Provide the (x, y) coordinate of the cell's center where the given text is located.  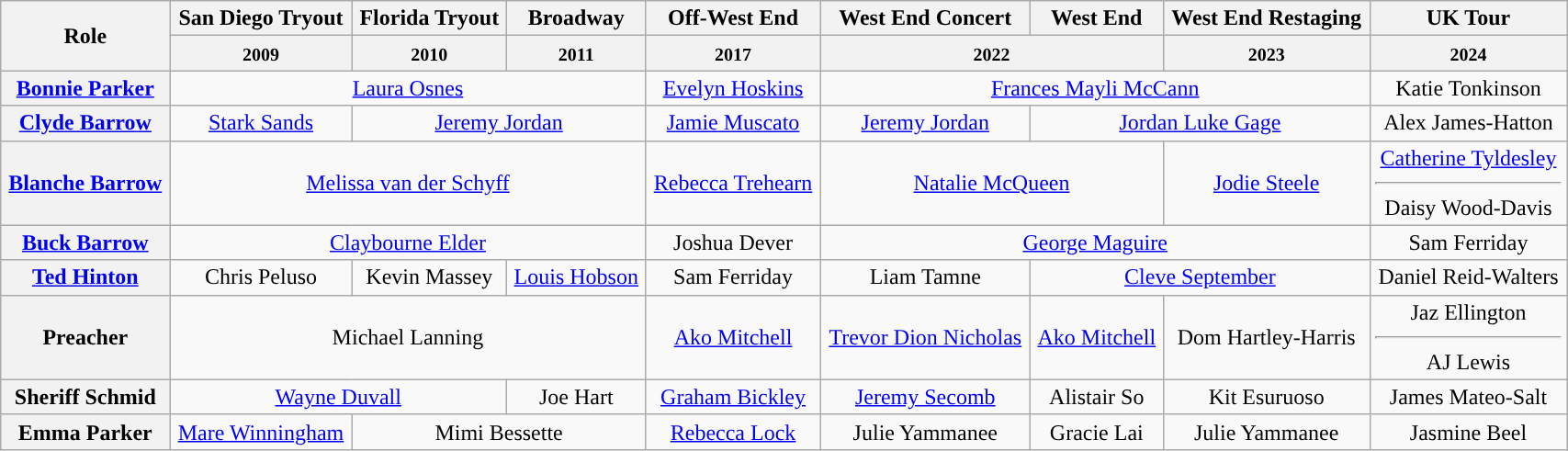
Jordan Luke Gage (1201, 123)
Jasmine Beel (1468, 432)
Preacher (85, 337)
Melissa van der Schyff (408, 183)
Joe Hart (577, 397)
Catherine Tyldesley Daisy Wood-Davis (1468, 183)
West End (1097, 18)
Off-West End (733, 18)
Blanche Barrow (85, 183)
Joshua Dever (733, 242)
Trevor Dion Nicholas (925, 337)
Natalie McQueen (992, 183)
2024 (1468, 53)
Frances Mayli McCann (1095, 88)
Ted Hinton (85, 277)
Stark Sands (261, 123)
Kevin Massey (429, 277)
Kit Esuruoso (1266, 397)
Rebecca Trehearn (733, 183)
George Maguire (1095, 242)
Rebecca Lock (733, 432)
Cleve September (1201, 277)
2017 (733, 53)
Michael Lanning (408, 337)
Buck Barrow (85, 242)
Bonnie Parker (85, 88)
West End Restaging (1266, 18)
Mimi Bessette (499, 432)
2022 (992, 53)
Katie Tonkinson (1468, 88)
Laura Osnes (408, 88)
San Diego Tryout (261, 18)
Liam Tamne (925, 277)
Clyde Barrow (85, 123)
James Mateo-Salt (1468, 397)
Emma Parker (85, 432)
Broadway (577, 18)
Alex James-Hatton (1468, 123)
Sheriff Schmid (85, 397)
Evelyn Hoskins (733, 88)
Wayne Duvall (338, 397)
Florida Tryout (429, 18)
2011 (577, 53)
Jaz EllingtonAJ Lewis (1468, 337)
Jodie Steele (1266, 183)
2023 (1266, 53)
Chris Peluso (261, 277)
Graham Bickley (733, 397)
West End Concert (925, 18)
Jeremy Secomb (925, 397)
Role (85, 36)
2010 (429, 53)
Daniel Reid-Walters (1468, 277)
Dom Hartley-Harris (1266, 337)
Alistair So (1097, 397)
Jamie Muscato (733, 123)
Claybourne Elder (408, 242)
Louis Hobson (577, 277)
UK Tour (1468, 18)
Gracie Lai (1097, 432)
2009 (261, 53)
Mare Winningham (261, 432)
